Scan for the cell matching the given text and deliver its [X, Y] coordinate at center. 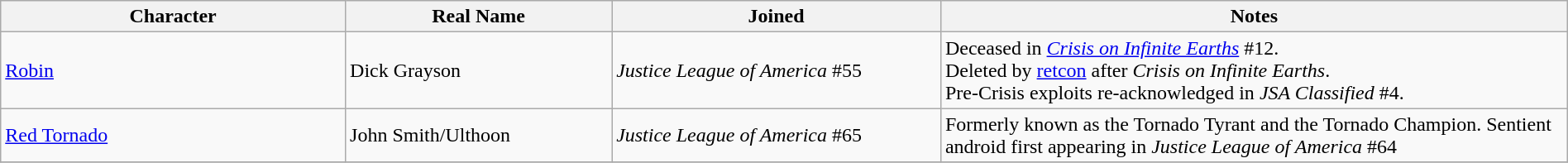
Red Tornado [174, 136]
Dick Grayson [479, 70]
Justice League of America #65 [777, 136]
Real Name [479, 17]
Character [174, 17]
Joined [777, 17]
John Smith/Ulthoon [479, 136]
Robin [174, 70]
Justice League of America #55 [777, 70]
Formerly known as the Tornado Tyrant and the Tornado Champion. Sentient android first appearing in Justice League of America #64 [1254, 136]
Deceased in Crisis on Infinite Earths #12.Deleted by retcon after Crisis on Infinite Earths.Pre-Crisis exploits re-acknowledged in JSA Classified #4. [1254, 70]
Notes [1254, 17]
